Output the [x, y] coordinate of the center of the cell containing the given text.  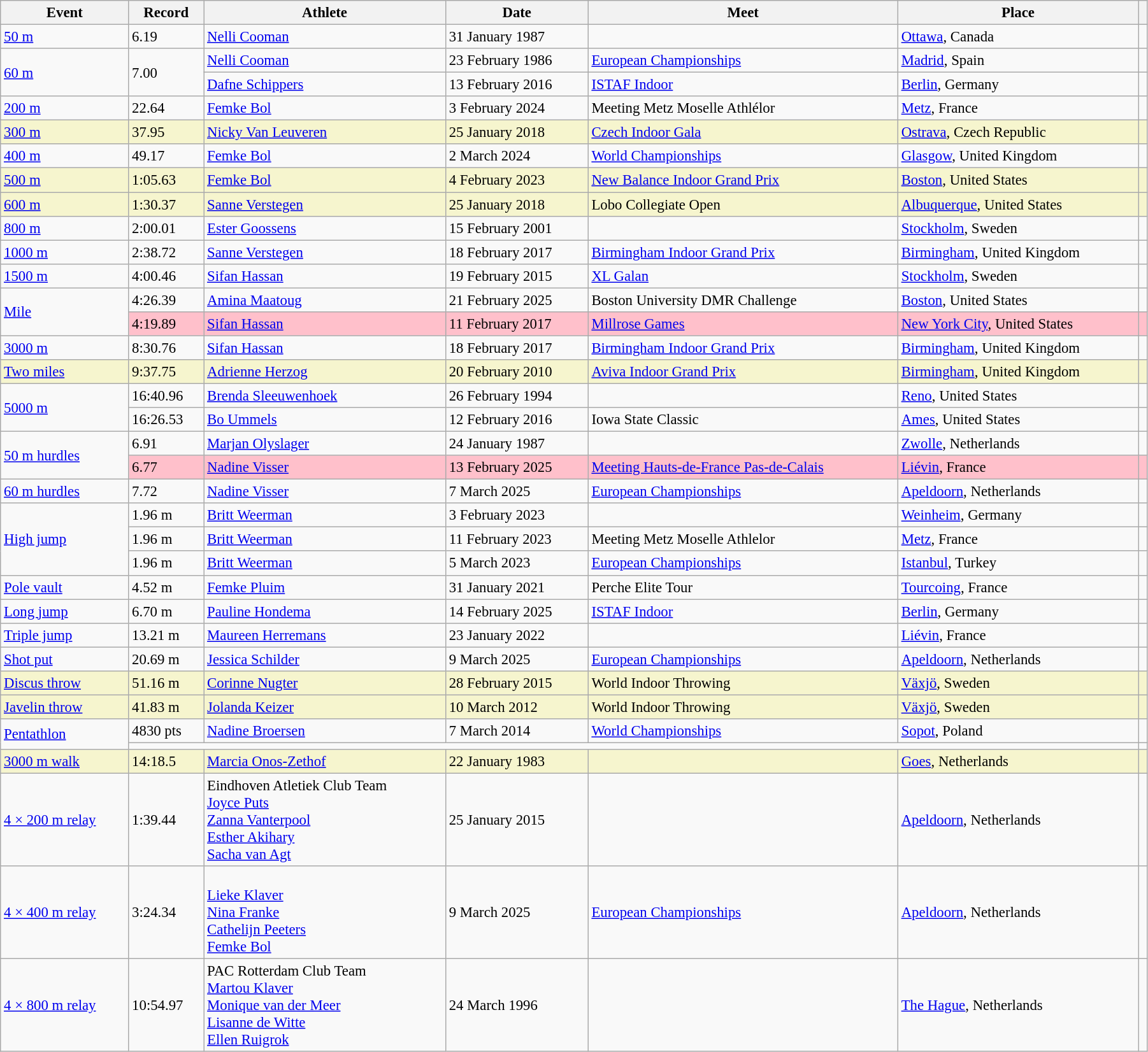
Nicky Van Leuveren [325, 132]
Athlete [325, 13]
New York City, United States [1018, 324]
4830 pts [166, 731]
Record [166, 13]
Brenda Sleeuwenhoek [325, 395]
3 February 2023 [517, 515]
4 × 400 m relay [65, 913]
26 February 1994 [517, 395]
3:24.34 [166, 913]
Istanbul, Turkey [1018, 564]
2 March 2024 [517, 156]
Ostrava, Czech Republic [1018, 132]
Goes, Netherlands [1018, 762]
20.69 m [166, 659]
1500 m [65, 276]
7 March 2014 [517, 731]
Adrienne Herzog [325, 372]
600 m [65, 204]
6.70 m [166, 611]
4:00.46 [166, 276]
Bo Ummels [325, 420]
4:26.39 [166, 300]
Long jump [65, 611]
Ottawa, Canada [1018, 37]
6.77 [166, 467]
The Hague, Netherlands [1018, 1006]
Aviva Indoor Grand Prix [743, 372]
Triple jump [65, 635]
4 February 2023 [517, 180]
15 February 2001 [517, 228]
13 February 2016 [517, 85]
1:39.44 [166, 820]
500 m [65, 180]
11 February 2023 [517, 539]
Madrid, Spain [1018, 60]
3000 m walk [65, 762]
Glasgow, United Kingdom [1018, 156]
31 January 2021 [517, 587]
Nadine Broersen [325, 731]
2:00.01 [166, 228]
14:18.5 [166, 762]
4:19.89 [166, 324]
Ames, United States [1018, 420]
800 m [65, 228]
60 m [65, 73]
1:30.37 [166, 204]
50 m hurdles [65, 456]
Boston University DMR Challenge [743, 300]
Discus throw [65, 683]
22.64 [166, 108]
Pauline Hondema [325, 611]
9:37.75 [166, 372]
6.91 [166, 444]
25 January 2015 [517, 820]
24 January 1987 [517, 444]
5 March 2023 [517, 564]
23 January 2022 [517, 635]
21 February 2025 [517, 300]
7.72 [166, 492]
Maureen Herremans [325, 635]
4 × 200 m relay [65, 820]
Millrose Games [743, 324]
7.00 [166, 73]
New Balance Indoor Grand Prix [743, 180]
200 m [65, 108]
Date [517, 13]
Pole vault [65, 587]
16:26.53 [166, 420]
7 March 2025 [517, 492]
Lobo Collegiate Open [743, 204]
Tourcoing, France [1018, 587]
Dafne Schippers [325, 85]
1:05.63 [166, 180]
41.83 m [166, 707]
Meet [743, 13]
16:40.96 [166, 395]
Weinheim, Germany [1018, 515]
Eindhoven Atletiek Club TeamJoyce PutsZanna VanterpoolEsther AkiharySacha van Agt [325, 820]
Iowa State Classic [743, 420]
Meeting Hauts-de-France Pas-de-Calais [743, 467]
13 February 2025 [517, 467]
3000 m [65, 348]
3 February 2024 [517, 108]
49.17 [166, 156]
10 March 2012 [517, 707]
Shot put [65, 659]
5000 m [65, 408]
Jolanda Keizer [325, 707]
19 February 2015 [517, 276]
24 March 1996 [517, 1006]
6.19 [166, 37]
Jessica Schilder [325, 659]
4.52 m [166, 587]
1000 m [65, 252]
20 February 2010 [517, 372]
Meeting Metz Moselle Athlelor [743, 539]
60 m hurdles [65, 492]
PAC Rotterdam Club TeamMartou KlaverMonique van der MeerLisanne de WitteEllen Ruigrok [325, 1006]
11 February 2017 [517, 324]
Javelin throw [65, 707]
37.95 [166, 132]
Zwolle, Netherlands [1018, 444]
XL Galan [743, 276]
Lieke KlaverNina FrankeCathelijn PeetersFemke Bol [325, 913]
8:30.76 [166, 348]
Amina Maatoug [325, 300]
Sopot, Poland [1018, 731]
13.21 m [166, 635]
12 February 2016 [517, 420]
50 m [65, 37]
Two miles [65, 372]
28 February 2015 [517, 683]
High jump [65, 539]
Ester Goossens [325, 228]
14 February 2025 [517, 611]
Albuquerque, United States [1018, 204]
2:38.72 [166, 252]
300 m [65, 132]
31 January 1987 [517, 37]
Marjan Olyslager [325, 444]
Mile [65, 312]
400 m [65, 156]
4 × 800 m relay [65, 1006]
Reno, United States [1018, 395]
Marcia Onos-Zethof [325, 762]
Czech Indoor Gala [743, 132]
Corinne Nugter [325, 683]
23 February 1986 [517, 60]
22 January 1983 [517, 762]
Place [1018, 13]
Perche Elite Tour [743, 587]
Femke Pluim [325, 587]
Pentathlon [65, 734]
Meeting Metz Moselle Athlélor [743, 108]
10:54.97 [166, 1006]
51.16 m [166, 683]
Event [65, 13]
